Extract the (x, y) coordinate from the center of the cell holding the provided text.  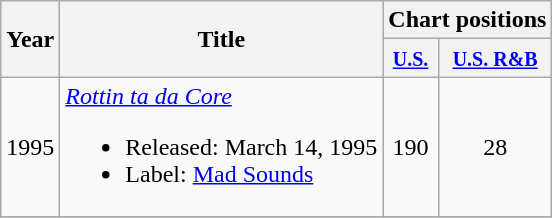
U.S. (411, 58)
190 (411, 147)
Rottin ta da CoreReleased: March 14, 1995Label: Mad Sounds (222, 147)
Year (30, 39)
1995 (30, 147)
28 (495, 147)
U.S. R&B (495, 58)
Chart positions (468, 20)
Title (222, 39)
